Locate the cell with the specified text and output its [x, y] center coordinate. 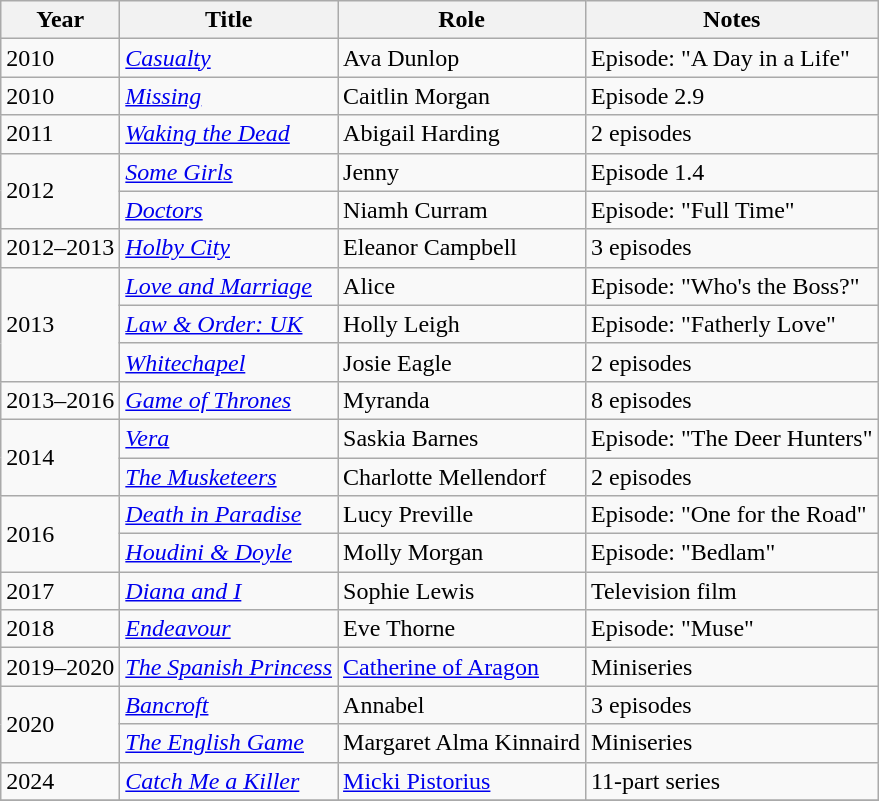
Casualty [229, 58]
Micki Pistorius [462, 781]
Episode: "Fatherly Love" [732, 324]
The Musketeers [229, 477]
Charlotte Mellendorf [462, 477]
Niamh Curram [462, 210]
Love and Marriage [229, 286]
Ava Dunlop [462, 58]
Saskia Barnes [462, 438]
Annabel [462, 705]
Sophie Lewis [462, 591]
Diana and I [229, 591]
Molly Morgan [462, 553]
Episode: "A Day in a Life" [732, 58]
2018 [60, 629]
Lucy Preville [462, 515]
Eve Thorne [462, 629]
Catherine of Aragon [462, 667]
Death in Paradise [229, 515]
Abigail Harding [462, 134]
Episode: "Full Time" [732, 210]
Caitlin Morgan [462, 96]
Missing [229, 96]
Alice [462, 286]
Episode 2.9 [732, 96]
2017 [60, 591]
2014 [60, 457]
The Spanish Princess [229, 667]
Myranda [462, 400]
Holly Leigh [462, 324]
Vera [229, 438]
Some Girls [229, 172]
2013 [60, 324]
Bancroft [229, 705]
Game of Thrones [229, 400]
Role [462, 20]
Episode: "Muse" [732, 629]
Holby City [229, 248]
Episode: "The Deer Hunters" [732, 438]
2016 [60, 534]
8 episodes [732, 400]
Josie Eagle [462, 362]
Law & Order: UK [229, 324]
2024 [60, 781]
Episode: "Bedlam" [732, 553]
Episode 1.4 [732, 172]
Eleanor Campbell [462, 248]
Houdini & Doyle [229, 553]
2019–2020 [60, 667]
Margaret Alma Kinnaird [462, 743]
Episode: "Who's the Boss?" [732, 286]
Doctors [229, 210]
2020 [60, 724]
Year [60, 20]
The English Game [229, 743]
11-part series [732, 781]
Whitechapel [229, 362]
Title [229, 20]
Jenny [462, 172]
Episode: "One for the Road" [732, 515]
Television film [732, 591]
Endeavour [229, 629]
2012 [60, 191]
2011 [60, 134]
Catch Me a Killer [229, 781]
Notes [732, 20]
2013–2016 [60, 400]
Waking the Dead [229, 134]
2012–2013 [60, 248]
